Detect which cell encompasses the target text, then output its (X, Y) center coordinate. 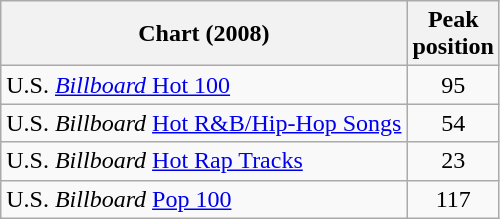
Peakposition (453, 34)
U.S. Billboard Hot 100 (204, 85)
U.S. Billboard Hot R&B/Hip-Hop Songs (204, 123)
Chart (2008) (204, 34)
95 (453, 85)
U.S. Billboard Pop 100 (204, 199)
23 (453, 161)
117 (453, 199)
54 (453, 123)
U.S. Billboard Hot Rap Tracks (204, 161)
